Output the (x, y) coordinate of the center of the cell containing the given text.  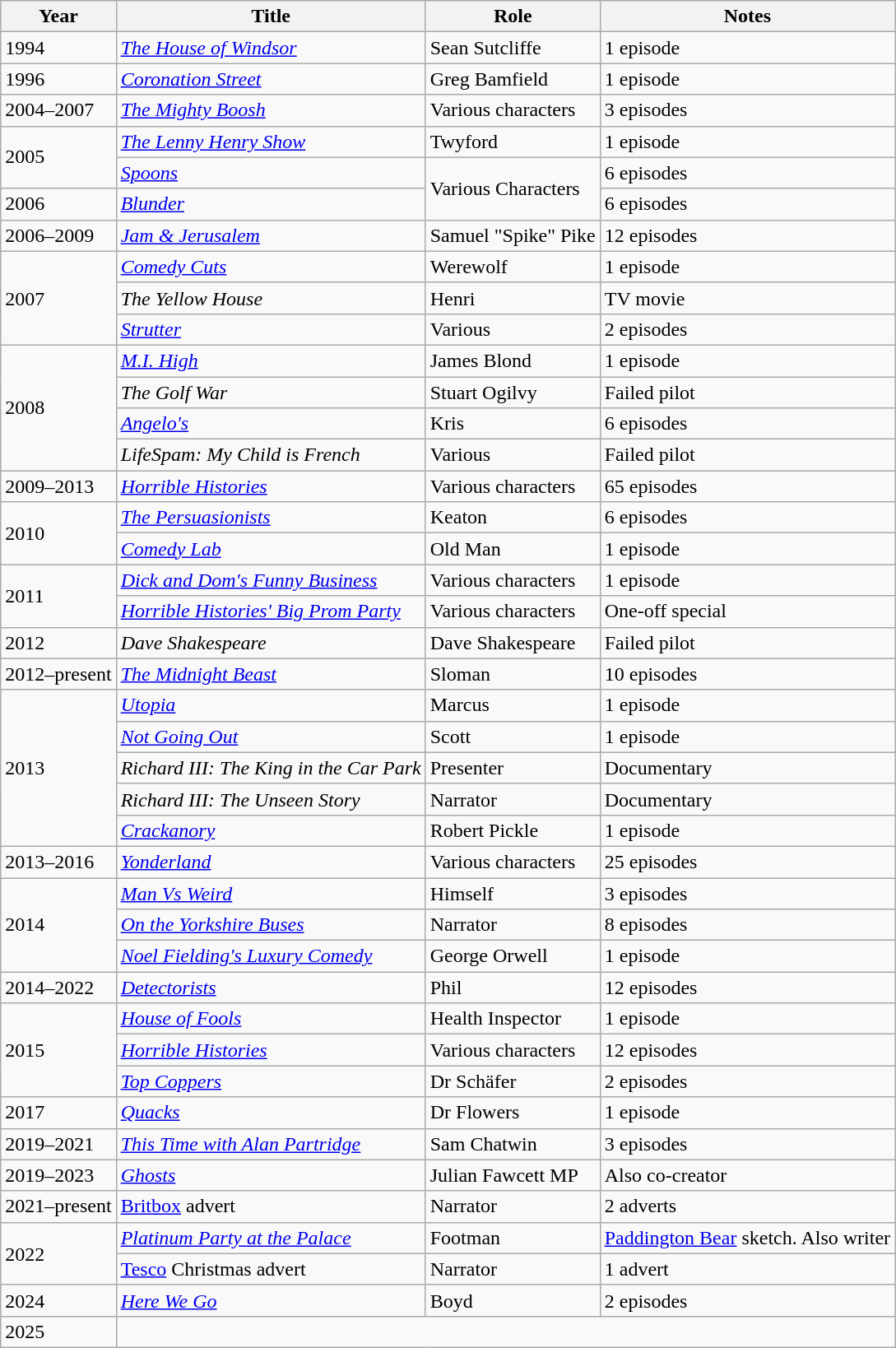
Here We Go (271, 1300)
1996 (58, 79)
2005 (58, 157)
2015 (58, 1050)
2019–2021 (58, 1144)
2 adverts (747, 1206)
Role (513, 16)
Ghosts (271, 1175)
65 episodes (747, 486)
The House of Windsor (271, 48)
Platinum Party at the Palace (271, 1238)
2004–2007 (58, 110)
Angelo's (271, 424)
Top Coppers (271, 1081)
Various Characters (513, 188)
Greg Bamfield (513, 79)
10 episodes (747, 674)
Marcus (513, 705)
Tesco Christmas advert (271, 1269)
One-off special (747, 611)
2021–present (58, 1206)
Dr Schäfer (513, 1081)
Presenter (513, 768)
On the Yorkshire Buses (271, 925)
2017 (58, 1113)
Keaton (513, 518)
Also co-creator (747, 1175)
2012–present (58, 674)
Jam & Jerusalem (271, 235)
James Blond (513, 360)
2019–2023 (58, 1175)
2024 (58, 1300)
Quacks (271, 1113)
Twyford (513, 142)
2006–2009 (58, 235)
Dick and Dom's Funny Business (271, 580)
2010 (58, 533)
Henri (513, 298)
Not Going Out (271, 737)
Sam Chatwin (513, 1144)
M.I. High (271, 360)
Julian Fawcett MP (513, 1175)
Yonderland (271, 862)
Werewolf (513, 267)
2014–2022 (58, 988)
Notes (747, 16)
Paddington Bear sketch. Also writer (747, 1238)
The Persuasionists (271, 518)
Detectorists (271, 988)
2013 (58, 768)
Health Inspector (513, 1019)
Crackanory (271, 830)
The Yellow House (271, 298)
Kris (513, 424)
George Orwell (513, 956)
Phil (513, 988)
Year (58, 16)
Stuart Ogilvy (513, 393)
2014 (58, 924)
Man Vs Weird (271, 893)
Horrible Histories' Big Prom Party (271, 611)
Boyd (513, 1300)
2011 (58, 596)
2025 (58, 1332)
Scott (513, 737)
Himself (513, 893)
Samuel "Spike" Pike (513, 235)
TV movie (747, 298)
Sean Sutcliffe (513, 48)
2008 (58, 407)
2007 (58, 298)
25 episodes (747, 862)
2022 (58, 1253)
Title (271, 16)
1994 (58, 48)
8 episodes (747, 925)
2009–2013 (58, 486)
The Golf War (271, 393)
Britbox advert (271, 1206)
Coronation Street (271, 79)
Old Man (513, 549)
Comedy Cuts (271, 267)
The Lenny Henry Show (271, 142)
LifeSpam: My Child is French (271, 455)
Robert Pickle (513, 830)
Strutter (271, 329)
Sloman (513, 674)
House of Fools (271, 1019)
The Mighty Boosh (271, 110)
2012 (58, 643)
Richard III: The Unseen Story (271, 799)
Blunder (271, 204)
Noel Fielding's Luxury Comedy (271, 956)
Footman (513, 1238)
Richard III: The King in the Car Park (271, 768)
Comedy Lab (271, 549)
1 advert (747, 1269)
2013–2016 (58, 862)
The Midnight Beast (271, 674)
Utopia (271, 705)
2006 (58, 204)
Spoons (271, 173)
This Time with Alan Partridge (271, 1144)
Dr Flowers (513, 1113)
